For the text-containing cell, return its midpoint in (x, y) coordinate format. 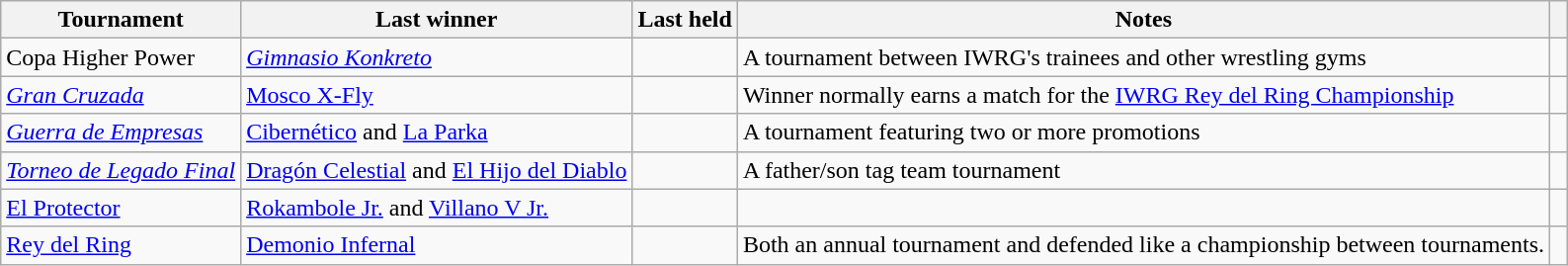
Both an annual tournament and defended like a championship between tournaments. (1143, 245)
Guerra de Empresas (121, 133)
Demonio Infernal (437, 245)
Copa Higher Power (121, 57)
Winner normally earns a match for the IWRG Rey del Ring Championship (1143, 95)
El Protector (121, 208)
A father/son tag team tournament (1143, 170)
Notes (1143, 20)
Rokambole Jr. and Villano V Jr. (437, 208)
Gimnasio Konkreto (437, 57)
Last held (685, 20)
Dragón Celestial and El Hijo del Diablo (437, 170)
Rey del Ring (121, 245)
Last winner (437, 20)
A tournament featuring two or more promotions (1143, 133)
Cibernético and La Parka (437, 133)
Mosco X-Fly (437, 95)
A tournament between IWRG's trainees and other wrestling gyms (1143, 57)
Gran Cruzada (121, 95)
Tournament (121, 20)
Torneo de Legado Final (121, 170)
